From the cell containing the given text, extract its center point as [x, y] coordinate. 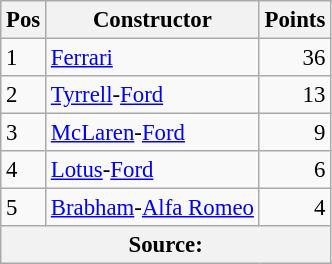
5 [24, 208]
Points [294, 20]
Pos [24, 20]
Ferrari [153, 58]
1 [24, 58]
Brabham-Alfa Romeo [153, 208]
Constructor [153, 20]
9 [294, 133]
3 [24, 133]
6 [294, 170]
2 [24, 95]
13 [294, 95]
Tyrrell-Ford [153, 95]
Source: [166, 245]
McLaren-Ford [153, 133]
Lotus-Ford [153, 170]
36 [294, 58]
